For the text-containing cell, return its midpoint in [X, Y] coordinate format. 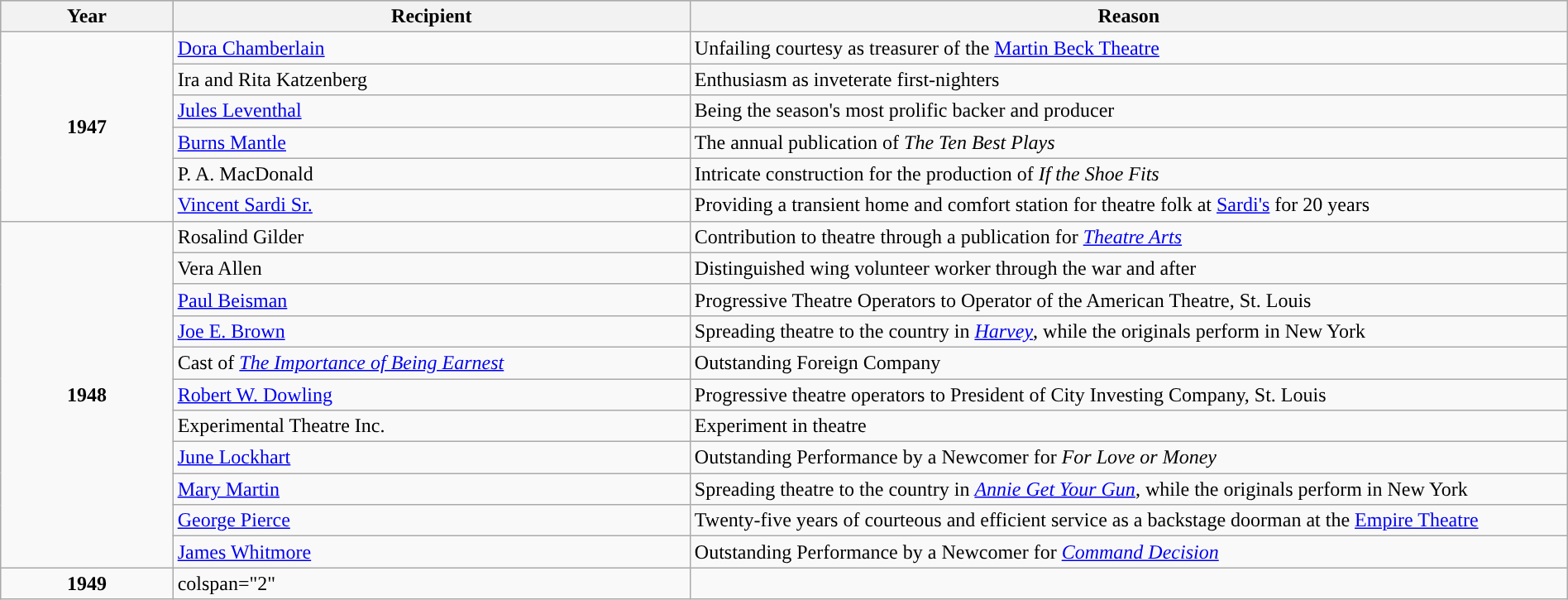
Jules Leventhal [432, 111]
Outstanding Performance by a Newcomer for For Love or Money [1128, 458]
June Lockhart [432, 458]
Cast of The Importance of Being Earnest [432, 362]
Joe E. Brown [432, 331]
Robert W. Dowling [432, 395]
Being the season's most prolific backer and producer [1128, 111]
Mary Martin [432, 489]
Intricate construction for the production of If the Shoe Fits [1128, 174]
Ira and Rita Katzenberg [432, 79]
Recipient [432, 17]
Rosalind Gilder [432, 237]
Vera Allen [432, 268]
Spreading theatre to the country in Annie Get Your Gun, while the originals perform in New York [1128, 489]
colspan="2" [432, 583]
1949 [87, 583]
George Pierce [432, 521]
Paul Beisman [432, 300]
Outstanding Performance by a Newcomer for Command Decision [1128, 552]
Distinguished wing volunteer worker through the war and after [1128, 268]
Experimental Theatre Inc. [432, 426]
Experiment in theatre [1128, 426]
Outstanding Foreign Company [1128, 362]
Providing a transient home and comfort station for theatre folk at Sardi's for 20 years [1128, 205]
The annual publication of The Ten Best Plays [1128, 142]
Twenty-five years of courteous and efficient service as a backstage doorman at the Empire Theatre [1128, 521]
Progressive Theatre Operators to Operator of the American Theatre, St. Louis [1128, 300]
Progressive theatre operators to President of City Investing Company, St. Louis [1128, 395]
Unfailing courtesy as treasurer of the Martin Beck Theatre [1128, 48]
James Whitmore [432, 552]
Dora Chamberlain [432, 48]
Year [87, 17]
Vincent Sardi Sr. [432, 205]
Spreading theatre to the country in Harvey, while the originals perform in New York [1128, 331]
Contribution to theatre through a publication for Theatre Arts [1128, 237]
1948 [87, 394]
Enthusiasm as inveterate first-nighters [1128, 79]
Burns Mantle [432, 142]
P. A. MacDonald [432, 174]
1947 [87, 127]
Reason [1128, 17]
